For the text-containing cell, return its midpoint in (x, y) coordinate format. 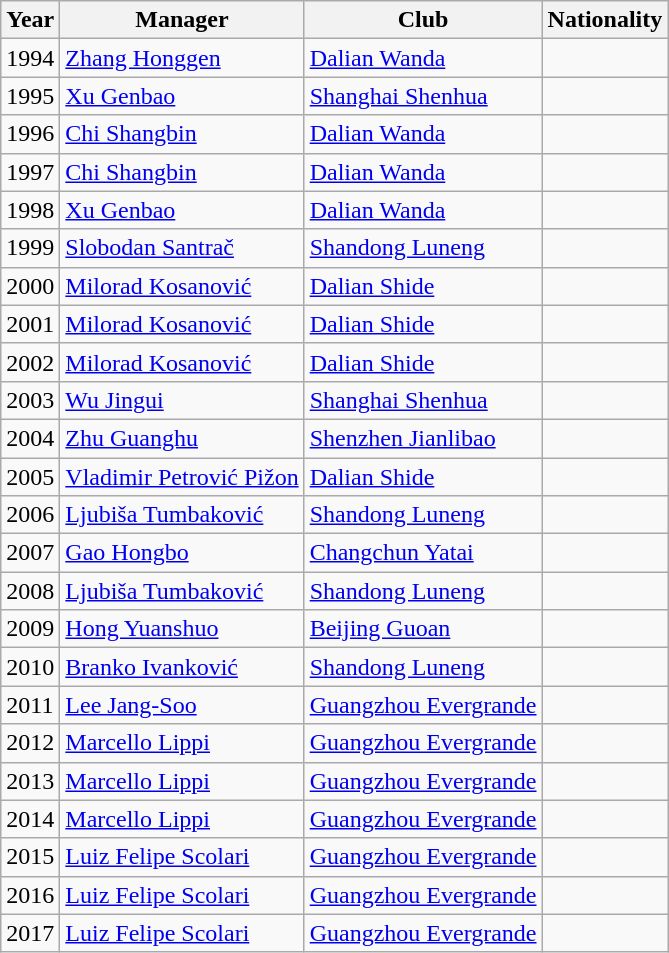
1996 (30, 134)
2017 (30, 933)
2009 (30, 629)
2006 (30, 515)
Changchun Yatai (423, 553)
Beijing Guoan (423, 629)
1997 (30, 172)
1998 (30, 210)
1995 (30, 96)
2011 (30, 705)
2010 (30, 667)
Gao Hongbo (182, 553)
2007 (30, 553)
Lee Jang-Soo (182, 705)
2000 (30, 286)
Zhang Honggen (182, 58)
2013 (30, 781)
Nationality (605, 20)
Wu Jingui (182, 400)
Branko Ivanković (182, 667)
2015 (30, 857)
Manager (182, 20)
Year (30, 20)
2003 (30, 400)
1999 (30, 248)
Hong Yuanshuo (182, 629)
Vladimir Petrović Pižon (182, 477)
2002 (30, 362)
Club (423, 20)
Zhu Guanghu (182, 438)
Slobodan Santrač (182, 248)
2005 (30, 477)
2014 (30, 819)
2008 (30, 591)
2016 (30, 895)
Shenzhen Jianlibao (423, 438)
1994 (30, 58)
2004 (30, 438)
2001 (30, 324)
2012 (30, 743)
